Scan for the cell matching the given text and deliver its (x, y) coordinate at center. 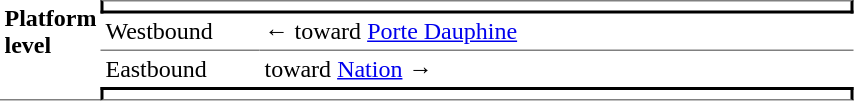
toward Nation → (557, 69)
Platform level (50, 50)
Westbound (180, 33)
← toward Porte Dauphine (557, 33)
Eastbound (180, 69)
